Identify which cell holds the provided text, then report its (x, y) central coordinate. 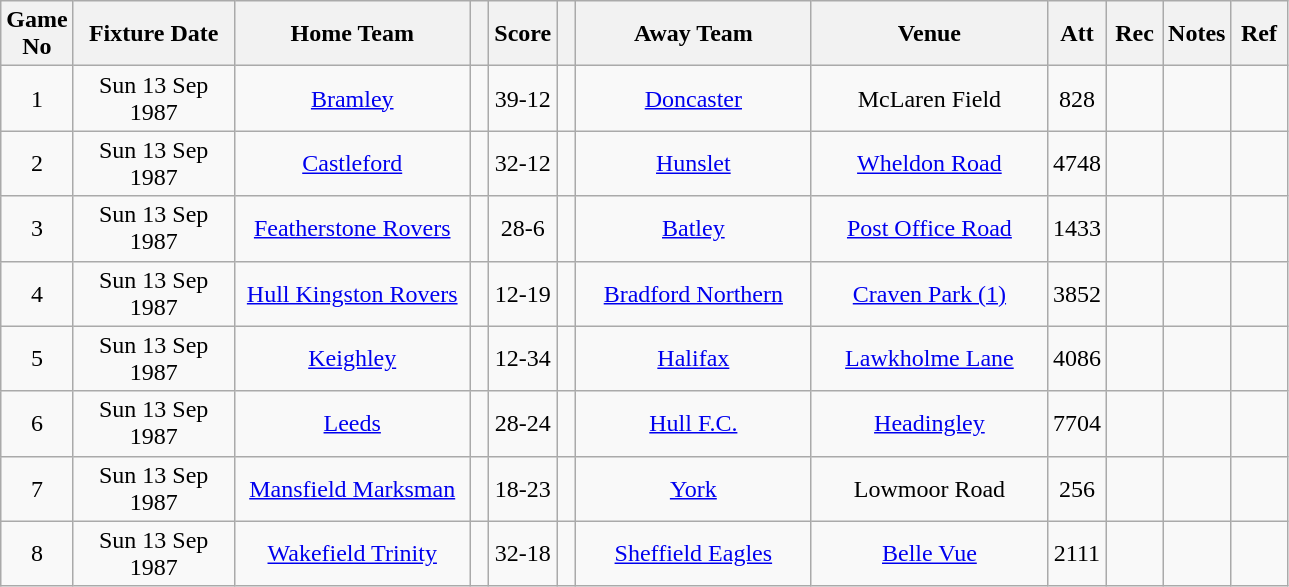
Game No (37, 34)
Post Office Road (929, 228)
5 (37, 358)
Notes (1197, 34)
256 (1076, 488)
Ref (1259, 34)
Away Team (693, 34)
2 (37, 164)
York (693, 488)
6 (37, 424)
1433 (1076, 228)
32-18 (523, 554)
28-6 (523, 228)
Castleford (352, 164)
Bradford Northern (693, 294)
Score (523, 34)
Keighley (352, 358)
Hull Kingston Rovers (352, 294)
Lawkholme Lane (929, 358)
Doncaster (693, 98)
7704 (1076, 424)
Batley (693, 228)
Home Team (352, 34)
Bramley (352, 98)
3 (37, 228)
Lowmoor Road (929, 488)
18-23 (523, 488)
Hunslet (693, 164)
12-34 (523, 358)
28-24 (523, 424)
Rec (1135, 34)
32-12 (523, 164)
Att (1076, 34)
Wheldon Road (929, 164)
Sheffield Eagles (693, 554)
1 (37, 98)
Fixture Date (154, 34)
Venue (929, 34)
39-12 (523, 98)
4086 (1076, 358)
4748 (1076, 164)
Belle Vue (929, 554)
Mansfield Marksman (352, 488)
8 (37, 554)
3852 (1076, 294)
4 (37, 294)
7 (37, 488)
12-19 (523, 294)
McLaren Field (929, 98)
Hull F.C. (693, 424)
2111 (1076, 554)
Headingley (929, 424)
Featherstone Rovers (352, 228)
Craven Park (1) (929, 294)
Wakefield Trinity (352, 554)
828 (1076, 98)
Leeds (352, 424)
Halifax (693, 358)
